Pinpoint the cell where the given text exists, returning its (x, y) midpoint coordinate. 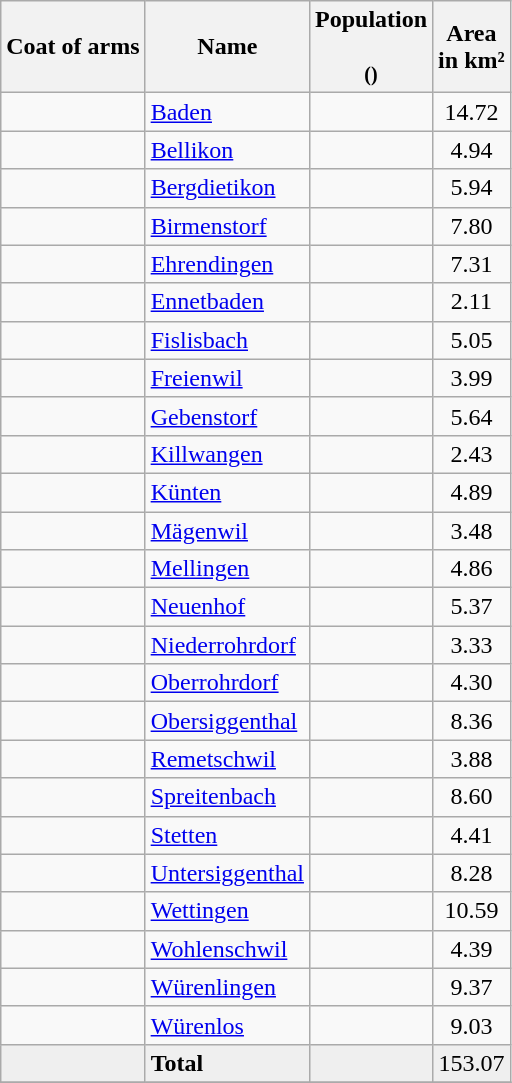
8.28 (472, 873)
4.30 (472, 683)
Wettingen (227, 911)
Bergdietikon (227, 188)
3.88 (472, 759)
9.37 (472, 987)
4.41 (472, 835)
Niederrohrdorf (227, 645)
4.94 (472, 150)
Birmenstorf (227, 226)
Stetten (227, 835)
Baden (227, 112)
Population () (370, 47)
Freienwil (227, 378)
4.39 (472, 949)
Name (227, 47)
7.31 (472, 264)
8.60 (472, 797)
4.89 (472, 492)
Coat of arms (73, 47)
Spreitenbach (227, 797)
Ehrendingen (227, 264)
3.33 (472, 645)
Mägenwil (227, 531)
4.86 (472, 569)
9.03 (472, 1025)
2.43 (472, 454)
Remetschwil (227, 759)
5.05 (472, 340)
Killwangen (227, 454)
Künten (227, 492)
Area in km² (472, 47)
7.80 (472, 226)
Würenlos (227, 1025)
8.36 (472, 721)
Bellikon (227, 150)
Untersiggenthal (227, 873)
5.94 (472, 188)
153.07 (472, 1063)
Mellingen (227, 569)
3.99 (472, 378)
Total (227, 1063)
Fislisbach (227, 340)
Neuenhof (227, 607)
5.64 (472, 416)
Ennetbaden (227, 302)
Gebenstorf (227, 416)
Wohlenschwil (227, 949)
14.72 (472, 112)
5.37 (472, 607)
Würenlingen (227, 987)
10.59 (472, 911)
Oberrohrdorf (227, 683)
2.11 (472, 302)
Obersiggenthal (227, 721)
3.48 (472, 531)
